Return (X, Y) of the center of cell containing provided text 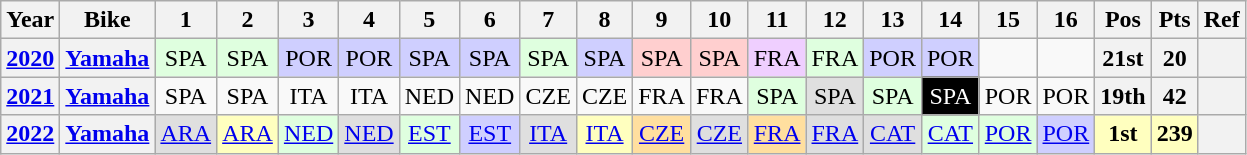
1st (1123, 134)
2022 (30, 134)
10 (719, 20)
1 (186, 20)
Pos (1123, 20)
4 (369, 20)
8 (604, 20)
3 (308, 20)
19th (1123, 96)
2020 (30, 58)
5 (429, 20)
239 (1174, 134)
Ref (1222, 20)
Bike (108, 20)
42 (1174, 96)
Pts (1174, 20)
2 (248, 20)
15 (1008, 20)
9 (662, 20)
13 (893, 20)
21st (1123, 58)
6 (490, 20)
16 (1066, 20)
Year (30, 20)
12 (835, 20)
7 (548, 20)
20 (1174, 58)
14 (950, 20)
2021 (30, 96)
11 (777, 20)
